Determine the [x, y] coordinate at the center of the cell enclosing the given text.  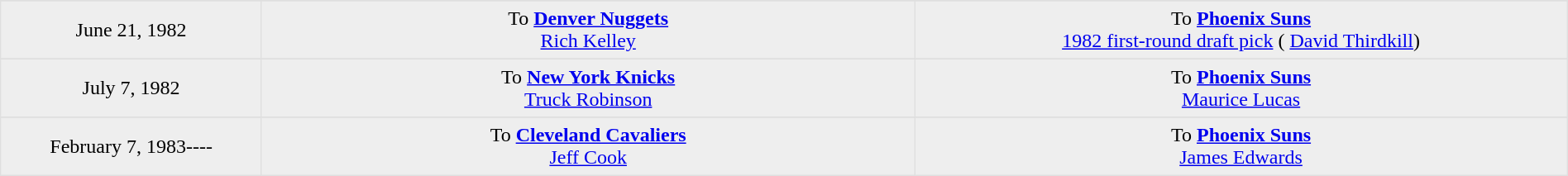
To Phoenix Suns James Edwards [1241, 146]
To Denver Nuggets Rich Kelley [587, 30]
To Phoenix Suns Maurice Lucas [1241, 88]
July 7, 1982 [131, 88]
To New York Knicks Truck Robinson [587, 88]
To Cleveland Cavaliers Jeff Cook [587, 146]
To Phoenix Suns1982 first-round draft pick ( David Thirdkill) [1241, 30]
February 7, 1983---- [131, 146]
June 21, 1982 [131, 30]
